Pinpoint the cell where the given text exists, returning its [X, Y] midpoint coordinate. 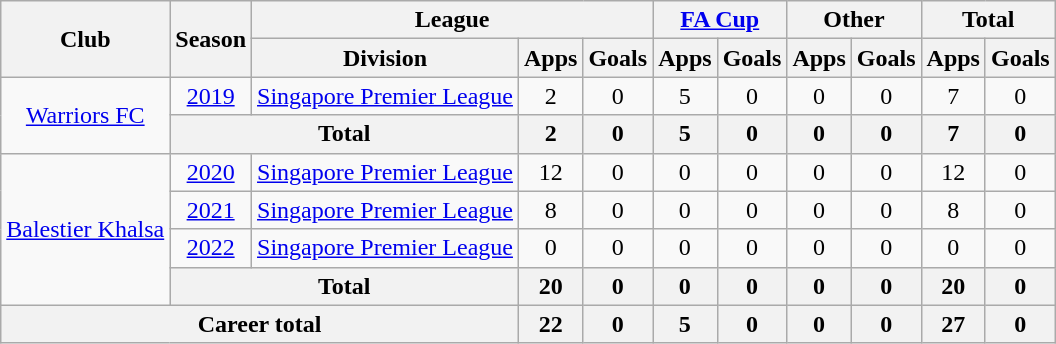
FA Cup [720, 20]
2021 [211, 210]
League [452, 20]
27 [953, 324]
2022 [211, 248]
2019 [211, 96]
2020 [211, 172]
Balestier Khalsa [86, 229]
22 [550, 324]
Career total [260, 324]
Warriors FC [86, 115]
Club [86, 39]
Season [211, 39]
Other [854, 20]
Division [386, 58]
